Locate the cell with the specified text and output its (X, Y) center coordinate. 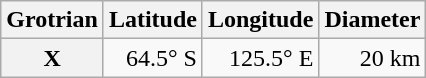
64.5° S (152, 58)
20 km (372, 58)
X (52, 58)
Latitude (152, 20)
125.5° E (260, 58)
Longitude (260, 20)
Grotrian (52, 20)
Diameter (372, 20)
